Identify which cell holds the provided text, then report its (X, Y) central coordinate. 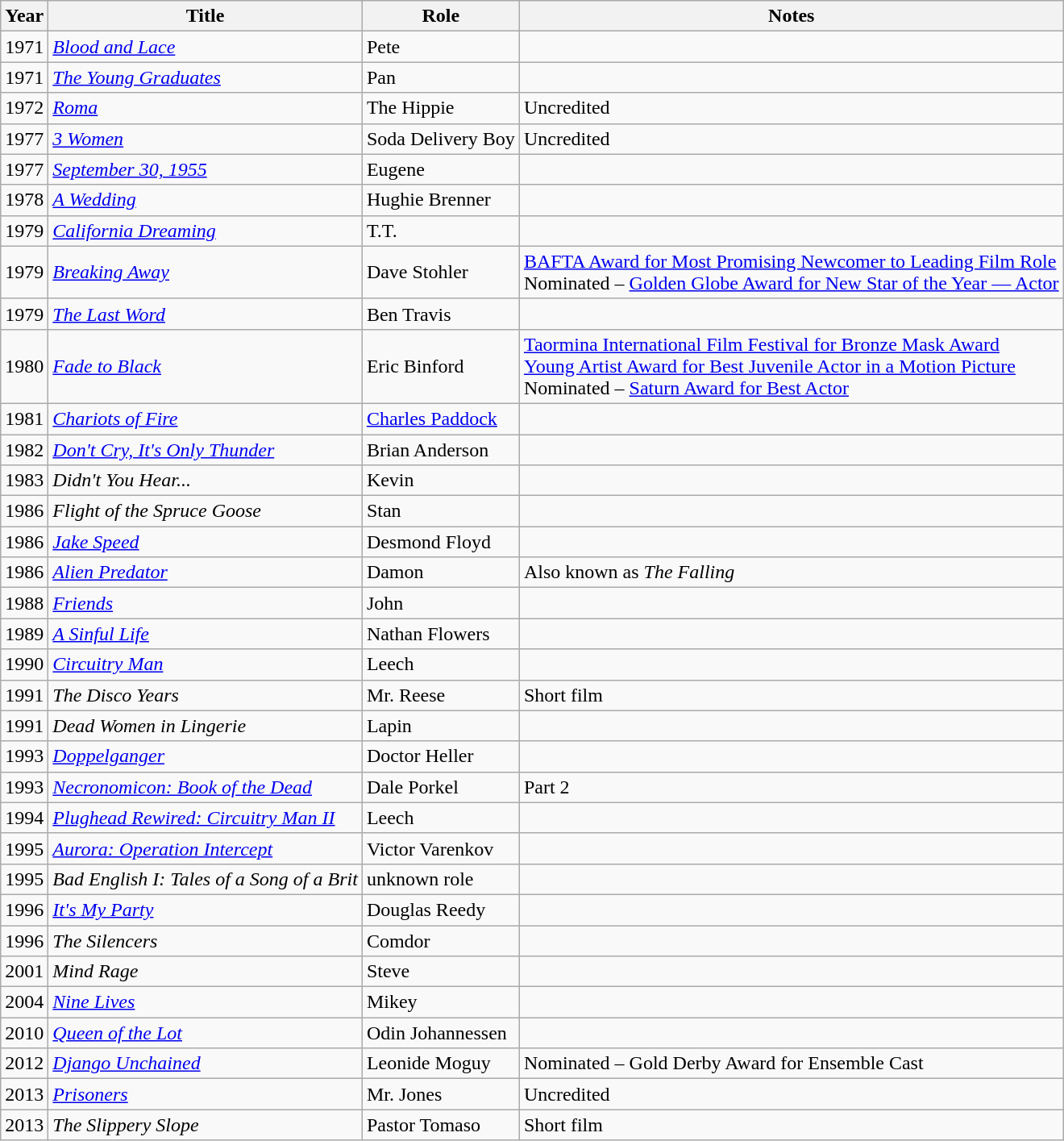
Role (440, 16)
Ben Travis (440, 314)
John (440, 603)
Douglas Reedy (440, 910)
Odin Johannessen (440, 1033)
1988 (24, 603)
1982 (24, 449)
2012 (24, 1064)
2004 (24, 1002)
The Hippie (440, 108)
Mind Rage (206, 972)
Mr. Reese (440, 695)
Doppelganger (206, 756)
Aurora: Operation Intercept (206, 848)
1972 (24, 108)
2001 (24, 972)
Notes (792, 16)
Leonide Moguy (440, 1064)
1989 (24, 634)
Dave Stohler (440, 273)
Steve (440, 972)
Don't Cry, It's Only Thunder (206, 449)
Year (24, 16)
Victor Varenkov (440, 848)
The Young Graduates (206, 77)
Jake Speed (206, 542)
Dead Women in Lingerie (206, 726)
Eugene (440, 169)
2010 (24, 1033)
Bad English I: Tales of a Song of a Brit (206, 879)
Stan (440, 511)
Nominated – Gold Derby Award for Ensemble Cast (792, 1064)
Title (206, 16)
Pastor Tomaso (440, 1125)
Circuitry Man (206, 664)
Blood and Lace (206, 47)
Mikey (440, 1002)
Breaking Away (206, 273)
Lapin (440, 726)
Hughie Brenner (440, 200)
Plughead Rewired: Circuitry Man II (206, 818)
1980 (24, 366)
Kevin (440, 481)
Soda Delivery Boy (440, 139)
Alien Predator (206, 573)
1994 (24, 818)
Charles Paddock (440, 419)
1978 (24, 200)
Queen of the Lot (206, 1033)
1981 (24, 419)
Eric Binford (440, 366)
Fade to Black (206, 366)
Friends (206, 603)
Roma (206, 108)
Dale Porkel (440, 787)
Comdor (440, 941)
Flight of the Spruce Goose (206, 511)
A Sinful Life (206, 634)
Pete (440, 47)
Also known as The Falling (792, 573)
Chariots of Fire (206, 419)
Nathan Flowers (440, 634)
Brian Anderson (440, 449)
Didn't You Hear... (206, 481)
Desmond Floyd (440, 542)
The Silencers (206, 941)
A Wedding (206, 200)
The Disco Years (206, 695)
1983 (24, 481)
Pan (440, 77)
3 Women (206, 139)
Mr. Jones (440, 1094)
Necronomicon: Book of the Dead (206, 787)
The Slippery Slope (206, 1125)
T.T. (440, 231)
Doctor Heller (440, 756)
Part 2 (792, 787)
unknown role (440, 879)
Prisoners (206, 1094)
The Last Word (206, 314)
1990 (24, 664)
California Dreaming (206, 231)
BAFTA Award for Most Promising Newcomer to Leading Film RoleNominated – Golden Globe Award for New Star of the Year — Actor (792, 273)
Nine Lives (206, 1002)
Damon (440, 573)
September 30, 1955 (206, 169)
Django Unchained (206, 1064)
It's My Party (206, 910)
